For the text-containing cell, return its midpoint in (x, y) coordinate format. 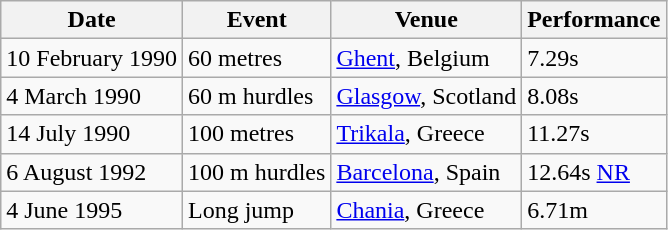
7.29s (594, 58)
12.64s NR (594, 172)
60 metres (256, 58)
Date (92, 20)
Glasgow, Scotland (426, 96)
4 March 1990 (92, 96)
Barcelona, Spain (426, 172)
10 February 1990 (92, 58)
Ghent, Belgium (426, 58)
11.27s (594, 134)
Venue (426, 20)
Long jump (256, 210)
8.08s (594, 96)
Performance (594, 20)
14 July 1990 (92, 134)
Chania, Greece (426, 210)
60 m hurdles (256, 96)
Event (256, 20)
100 m hurdles (256, 172)
6 August 1992 (92, 172)
4 June 1995 (92, 210)
6.71m (594, 210)
100 metres (256, 134)
Trikala, Greece (426, 134)
